For the text-containing cell, return its midpoint in [X, Y] coordinate format. 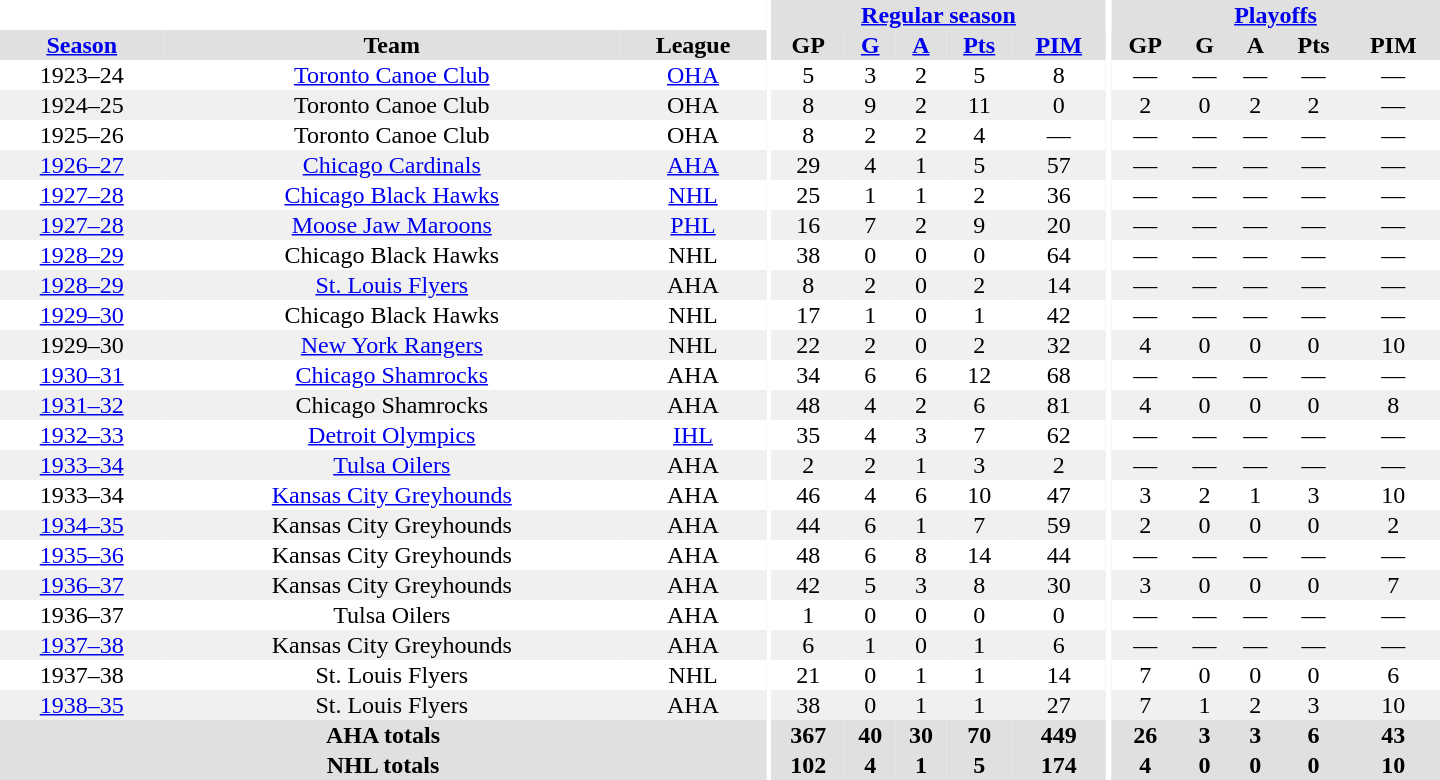
62 [1058, 435]
11 [979, 105]
League [693, 45]
367 [808, 735]
NHL totals [383, 765]
35 [808, 435]
34 [808, 375]
1923–24 [82, 75]
68 [1058, 375]
26 [1145, 735]
AHA totals [383, 735]
Moose Jaw Maroons [392, 225]
1938–35 [82, 705]
17 [808, 315]
449 [1058, 735]
12 [979, 375]
1935–36 [82, 555]
Team [392, 45]
20 [1058, 225]
29 [808, 165]
1930–31 [82, 375]
32 [1058, 345]
70 [979, 735]
1925–26 [82, 135]
59 [1058, 525]
PHL [693, 225]
Detroit Olympics [392, 435]
57 [1058, 165]
46 [808, 495]
25 [808, 195]
Chicago Cardinals [392, 165]
1932–33 [82, 435]
27 [1058, 705]
81 [1058, 405]
1924–25 [82, 105]
47 [1058, 495]
36 [1058, 195]
IHL [693, 435]
21 [808, 675]
64 [1058, 255]
174 [1058, 765]
1934–35 [82, 525]
22 [808, 345]
16 [808, 225]
Playoffs [1276, 15]
New York Rangers [392, 345]
102 [808, 765]
43 [1393, 735]
1931–32 [82, 405]
Regular season [939, 15]
Season [82, 45]
40 [870, 735]
1926–27 [82, 165]
